Find where the given text appears and provide that cell's center as (X, Y) coordinate. 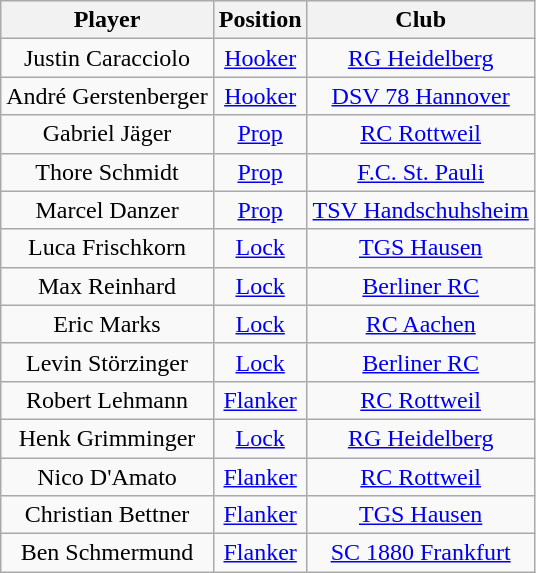
Position (260, 20)
SC 1880 Frankfurt (420, 553)
TSV Handschuhsheim (420, 210)
Christian Bettner (108, 515)
Luca Frischkorn (108, 248)
Nico D'Amato (108, 477)
Henk Grimminger (108, 438)
Gabriel Jäger (108, 134)
Robert Lehmann (108, 400)
Player (108, 20)
Max Reinhard (108, 286)
Levin Störzinger (108, 362)
RC Aachen (420, 324)
Ben Schmermund (108, 553)
Thore Schmidt (108, 172)
Eric Marks (108, 324)
DSV 78 Hannover (420, 96)
Marcel Danzer (108, 210)
Justin Caracciolo (108, 58)
F.C. St. Pauli (420, 172)
André Gerstenberger (108, 96)
Club (420, 20)
